Provide the [X, Y] coordinate of the cell's center where the given text is located.  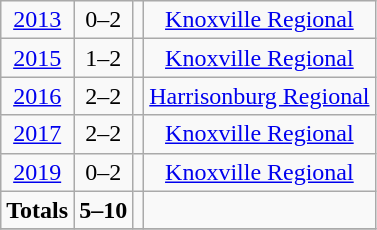
2019 [38, 172]
5–10 [104, 210]
Totals [38, 210]
1–2 [104, 58]
2016 [38, 96]
2015 [38, 58]
2013 [38, 20]
Harrisonburg Regional [260, 96]
2017 [38, 134]
